From the cell containing the given text, extract its center point as [X, Y] coordinate. 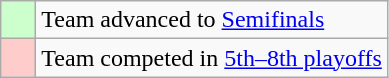
Team competed in 5th–8th playoffs [212, 58]
Team advanced to Semifinals [212, 20]
